Extract the [x, y] coordinate from the center of the cell holding the provided text.  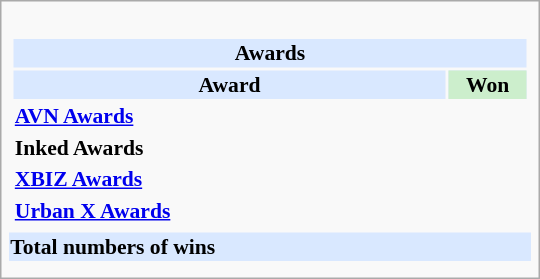
Award [229, 84]
Won [488, 84]
XBIZ Awards [229, 179]
Urban X Awards [229, 210]
AVN Awards [229, 116]
Inked Awards [229, 147]
Total numbers of wins [270, 246]
Awards [270, 53]
Awards Award Won AVN Awards Inked Awards XBIZ Awards Urban X Awards [270, 119]
